Detect which cell encompasses the target text, then output its [X, Y] center coordinate. 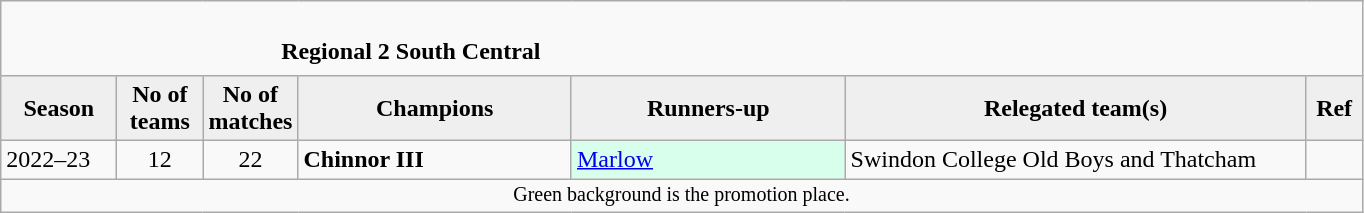
Runners-up [708, 108]
Marlow [708, 159]
Ref [1334, 108]
22 [250, 159]
Champions [435, 108]
Green background is the promotion place. [682, 194]
12 [160, 159]
Swindon College Old Boys and Thatcham [1076, 159]
No of teams [160, 108]
Chinnor III [435, 159]
Relegated team(s) [1076, 108]
No of matches [250, 108]
2022–23 [59, 159]
Season [59, 108]
